Detect which cell encompasses the target text, then output its [X, Y] center coordinate. 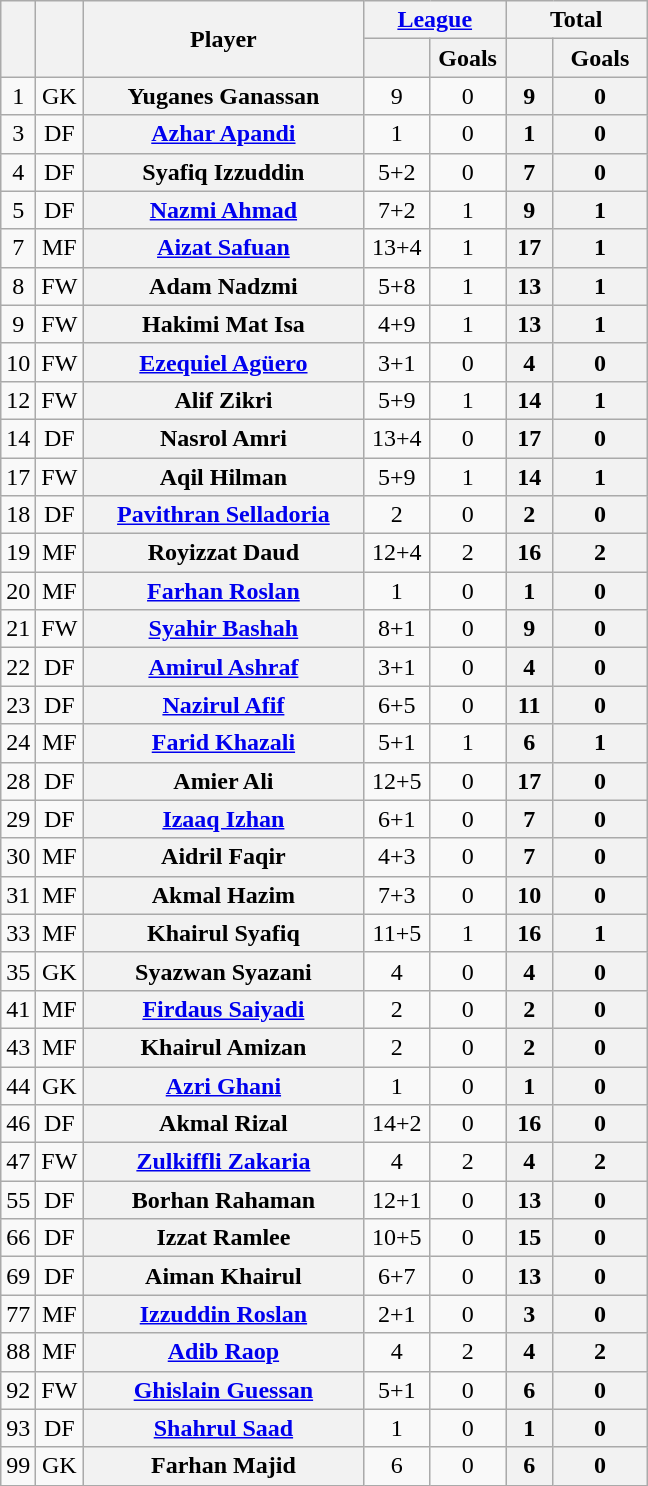
2+1 [397, 1314]
8 [18, 286]
Farhan Roslan [224, 591]
Amirul Ashraf [224, 667]
21 [18, 629]
Syafiq Izzuddin [224, 172]
14+2 [397, 1124]
15 [530, 1238]
47 [18, 1162]
Adib Raop [224, 1352]
23 [18, 705]
Farhan Majid [224, 1466]
Zulkiffli Zakaria [224, 1162]
Royizzat Daud [224, 553]
Khairul Syafiq [224, 933]
Player [224, 39]
4+9 [397, 324]
7+3 [397, 895]
10+5 [397, 1238]
88 [18, 1352]
8+1 [397, 629]
Alif Zikri [224, 400]
92 [18, 1390]
12 [18, 400]
Amier Ali [224, 781]
5 [18, 210]
18 [18, 515]
Nasrol Amri [224, 438]
30 [18, 857]
Khairul Amizan [224, 1047]
Hakimi Mat Isa [224, 324]
League [435, 20]
Aiman Khairul [224, 1276]
29 [18, 819]
Farid Khazali [224, 743]
Izaaq Izhan [224, 819]
41 [18, 1009]
69 [18, 1276]
44 [18, 1085]
55 [18, 1200]
Nazirul Afif [224, 705]
99 [18, 1466]
Azhar Apandi [224, 134]
12+5 [397, 781]
24 [18, 743]
20 [18, 591]
5+2 [397, 172]
12+4 [397, 553]
Shahrul Saad [224, 1428]
35 [18, 971]
Firdaus Saiyadi [224, 1009]
Akmal Hazim [224, 895]
6+7 [397, 1276]
Izzuddin Roslan [224, 1314]
46 [18, 1124]
Total [577, 20]
22 [18, 667]
Syazwan Syazani [224, 971]
Aidril Faqir [224, 857]
Izzat Ramlee [224, 1238]
5+8 [397, 286]
33 [18, 933]
Borhan Rahaman [224, 1200]
Azri Ghani [224, 1085]
Aqil Hilman [224, 477]
6+1 [397, 819]
Syahir Bashah [224, 629]
Pavithran Selladoria [224, 515]
Ghislain Guessan [224, 1390]
Yuganes Ganassan [224, 96]
11+5 [397, 933]
66 [18, 1238]
7+2 [397, 210]
11 [530, 705]
Adam Nadzmi [224, 286]
31 [18, 895]
Aizat Safuan [224, 248]
77 [18, 1314]
Nazmi Ahmad [224, 210]
6+5 [397, 705]
4+3 [397, 857]
28 [18, 781]
43 [18, 1047]
12+1 [397, 1200]
Akmal Rizal [224, 1124]
Ezequiel Agüero [224, 362]
19 [18, 553]
93 [18, 1428]
